For the text-containing cell, return its midpoint in (X, Y) coordinate format. 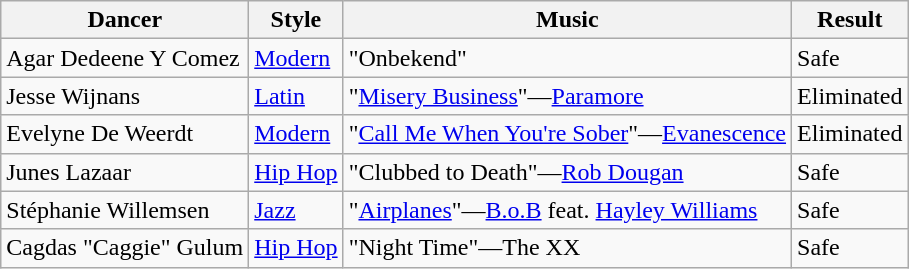
Stéphanie Willemsen (125, 210)
Style (296, 20)
Result (850, 20)
"Misery Business"—Paramore (567, 96)
"Night Time"—The XX (567, 248)
"Onbekend" (567, 58)
Dancer (125, 20)
Cagdas "Caggie" Gulum (125, 248)
"Airplanes"—B.o.B feat. Hayley Williams (567, 210)
Junes Lazaar (125, 172)
"Call Me When You're Sober"—Evanescence (567, 134)
Latin (296, 96)
Agar Dedeene Y Comez (125, 58)
Jazz (296, 210)
Jesse Wijnans (125, 96)
Evelyne De Weerdt (125, 134)
"Clubbed to Death"—Rob Dougan (567, 172)
Music (567, 20)
